Provide the (x, y) coordinate of the cell's center where the given text is located.  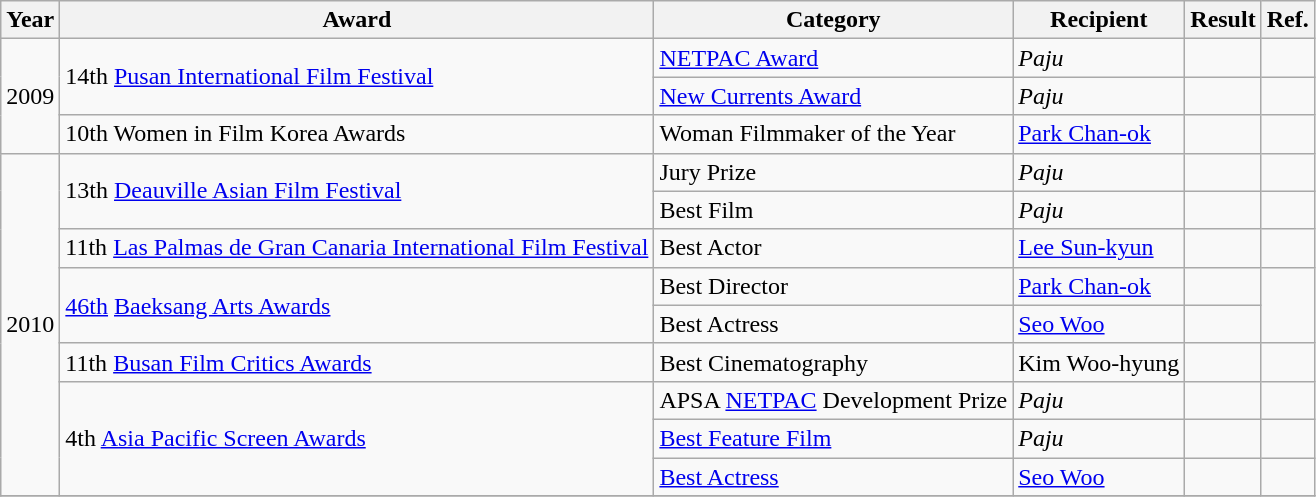
Best Film (834, 210)
10th Women in Film Korea Awards (357, 134)
Best Feature Film (834, 438)
Best Cinematography (834, 362)
4th Asia Pacific Screen Awards (357, 438)
Lee Sun-kyun (1099, 248)
Result (1223, 20)
46th Baeksang Arts Awards (357, 305)
14th Pusan International Film Festival (357, 77)
2009 (30, 96)
11th Las Palmas de Gran Canaria International Film Festival (357, 248)
APSA NETPAC Development Prize (834, 400)
Kim Woo-hyung (1099, 362)
Category (834, 20)
2010 (30, 324)
Best Actor (834, 248)
13th Deauville Asian Film Festival (357, 191)
Award (357, 20)
Ref. (1288, 20)
NETPAC Award (834, 58)
Best Director (834, 286)
Jury Prize (834, 172)
Woman Filmmaker of the Year (834, 134)
Recipient (1099, 20)
New Currents Award (834, 96)
Year (30, 20)
11th Busan Film Critics Awards (357, 362)
